Return (x, y) of the center of cell containing provided text 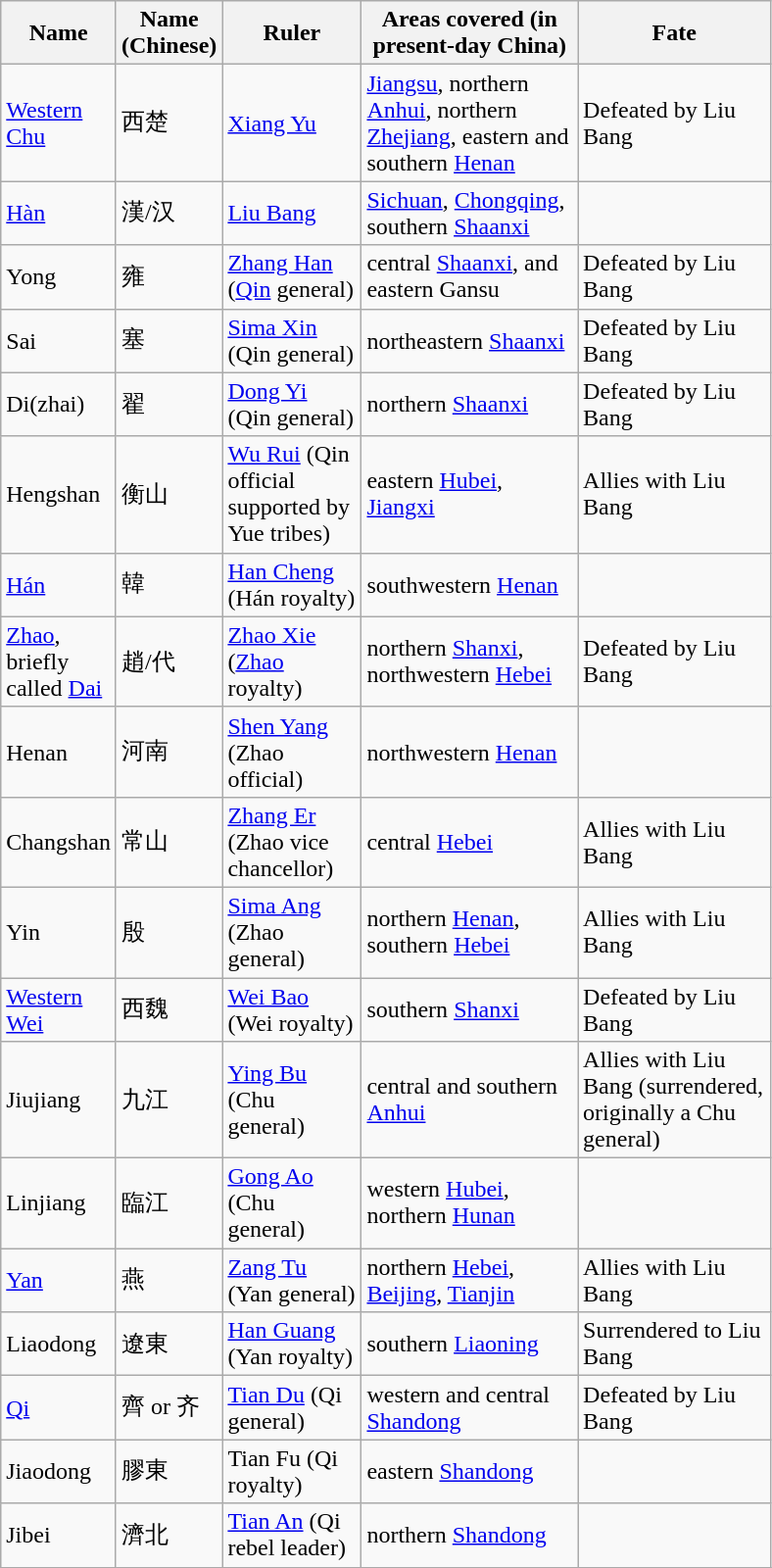
Allies with Liu Bang (surrendered, originally a Chu general) (674, 1100)
northeastern Shaanxi (470, 341)
Fate (674, 33)
Hengshan (59, 494)
西楚 (169, 123)
Name (Chinese) (169, 33)
southwestern Henan (470, 584)
Tian An (Qi rebel leader) (292, 1535)
塞 (169, 341)
Gong Ao (Chu general) (292, 1203)
Jiaodong (59, 1472)
Changshan (59, 842)
翟 (169, 404)
Linjiang (59, 1203)
southern Liaoning (470, 1345)
Yong (59, 276)
Jiangsu, northern Anhui, northern Zhejiang, eastern and southern Henan (470, 123)
Henan (59, 752)
九江 (169, 1100)
臨江 (169, 1203)
Han Guang (Yan royalty) (292, 1345)
衡山 (169, 494)
Ying Bu (Chu general) (292, 1100)
Jibei (59, 1535)
central and southern Anhui (470, 1100)
西魏 (169, 1009)
Western Chu (59, 123)
Yan (59, 1280)
Zhang Han (Qin general) (292, 276)
Sima Xin (Qin general) (292, 341)
northern Shanxi, northwestern Hebei (470, 661)
Tian Fu (Qi royalty) (292, 1472)
漢/汉 (169, 214)
濟北 (169, 1535)
齊 or 齐 (169, 1407)
Liu Bang (292, 214)
Ruler (292, 33)
河南 (169, 752)
Areas covered (in present-day China) (470, 33)
Xiang Yu (292, 123)
Liaodong (59, 1345)
Name (59, 33)
殷 (169, 932)
Hán (59, 584)
Qi (59, 1407)
Zhao, briefly called Dai (59, 661)
western and central Shandong (470, 1407)
Zhao Xie (Zhao royalty) (292, 661)
Wu Rui (Qin official supported by Yue tribes) (292, 494)
Sima Ang (Zhao general) (292, 932)
northern Henan, southern Hebei (470, 932)
Jiujiang (59, 1100)
eastern Shandong (470, 1472)
常山 (169, 842)
western Hubei, northern Hunan (470, 1203)
Sai (59, 341)
雍 (169, 276)
Sichuan, Chongqing, southern Shaanxi (470, 214)
Western Wei (59, 1009)
遼東 (169, 1345)
northern Shandong (470, 1535)
Hàn (59, 214)
趙/代 (169, 661)
燕 (169, 1280)
northwestern Henan (470, 752)
韓 (169, 584)
Han Cheng (Hán royalty) (292, 584)
northern Hebei, Beijing, Tianjin (470, 1280)
Yin (59, 932)
northern Shaanxi (470, 404)
膠東 (169, 1472)
southern Shanxi (470, 1009)
Shen Yang (Zhao official) (292, 752)
central Hebei (470, 842)
Zhang Er (Zhao vice chancellor) (292, 842)
Di(zhai) (59, 404)
Dong Yi (Qin general) (292, 404)
central Shaanxi, and eastern Gansu (470, 276)
Wei Bao (Wei royalty) (292, 1009)
Zang Tu (Yan general) (292, 1280)
Surrendered to Liu Bang (674, 1345)
eastern Hubei, Jiangxi (470, 494)
Tian Du (Qi general) (292, 1407)
